Return (X, Y) of the center of cell containing provided text 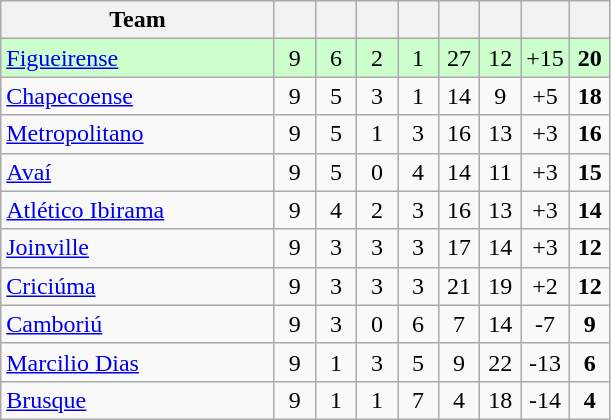
15 (590, 172)
Metropolitano (138, 134)
Brusque (138, 400)
11 (500, 172)
17 (460, 248)
21 (460, 286)
-7 (546, 324)
+5 (546, 96)
Criciúma (138, 286)
+2 (546, 286)
Camboriú (138, 324)
+15 (546, 58)
-13 (546, 362)
Joinville (138, 248)
Avaí (138, 172)
22 (500, 362)
Marcilio Dias (138, 362)
20 (590, 58)
Atlético Ibirama (138, 210)
Figueirense (138, 58)
27 (460, 58)
19 (500, 286)
Team (138, 20)
-14 (546, 400)
Chapecoense (138, 96)
